From the cell containing the given text, extract its center point as [X, Y] coordinate. 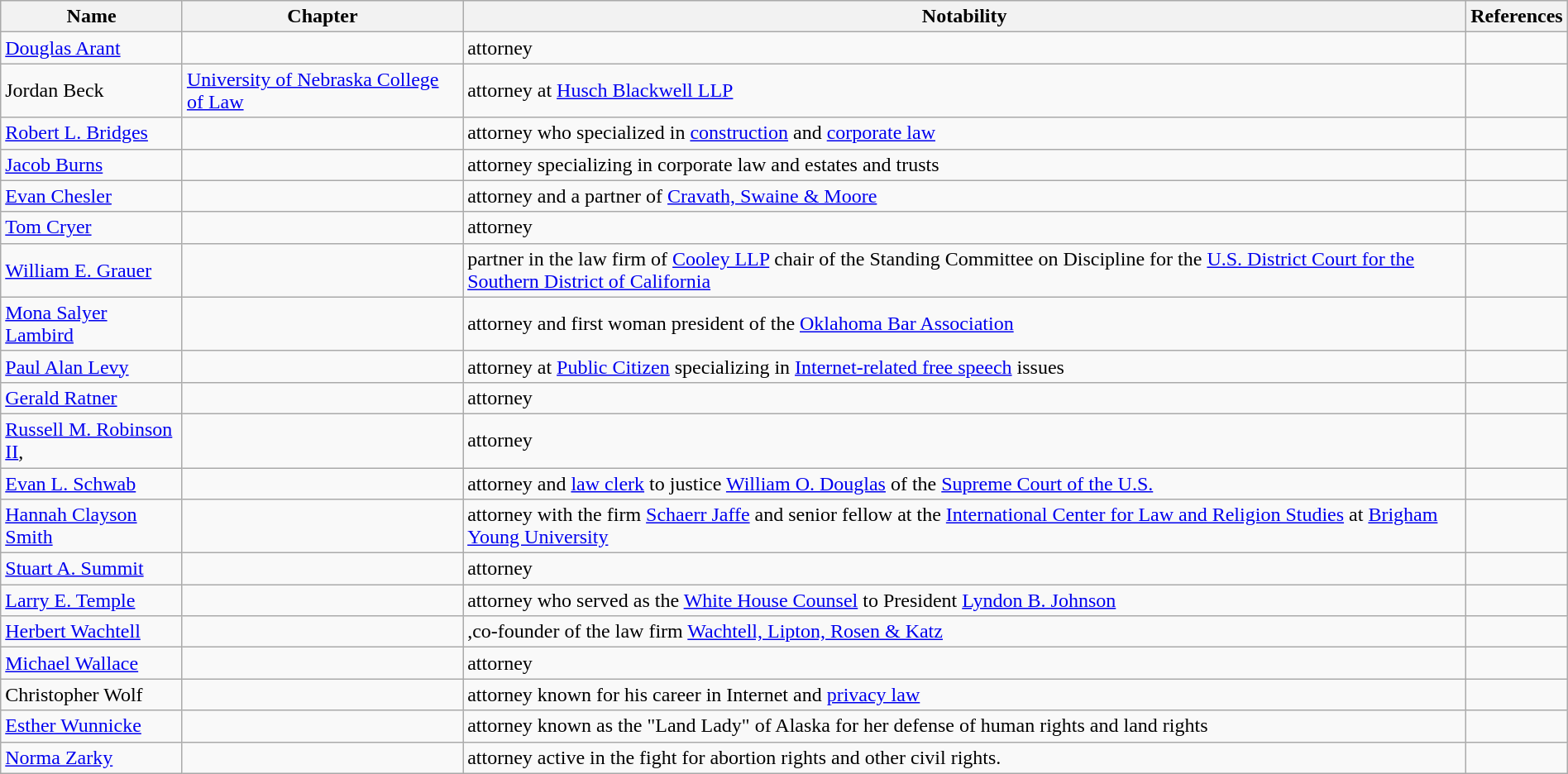
Tom Cryer [92, 227]
Herbert Wachtell [92, 632]
William E. Grauer [92, 270]
Notability [964, 17]
attorney and a partner of Cravath, Swaine & Moore [964, 196]
Michael Wallace [92, 663]
attorney at Husch Blackwell LLP [964, 91]
Jacob Burns [92, 165]
attorney and first woman president of the Oklahoma Bar Association [964, 324]
Name [92, 17]
Jordan Beck [92, 91]
Norma Zarky [92, 757]
attorney active in the fight for abortion rights and other civil rights. [964, 757]
attorney and law clerk to justice William O. Douglas of the Supreme Court of the U.S. [964, 484]
Larry E. Temple [92, 600]
Stuart A. Summit [92, 569]
attorney specializing in corporate law and estates and trusts [964, 165]
attorney who specialized in construction and corporate law [964, 133]
Gerald Ratner [92, 398]
Evan Chesler [92, 196]
attorney at Public Citizen specializing in Internet-related free speech issues [964, 366]
Christopher Wolf [92, 695]
Mona Salyer Lambird [92, 324]
attorney with the firm Schaerr Jaffe and senior fellow at the International Center for Law and Religion Studies at Brigham Young University [964, 526]
Chapter [323, 17]
Paul Alan Levy [92, 366]
Esther Wunnicke [92, 726]
attorney known for his career in Internet and privacy law [964, 695]
Douglas Arant [92, 48]
University of Nebraska College of Law [323, 91]
attorney who served as the White House Counsel to President Lyndon B. Johnson [964, 600]
References [1517, 17]
,co-founder of the law firm Wachtell, Lipton, Rosen & Katz [964, 632]
Evan L. Schwab [92, 484]
Hannah Clayson Smith [92, 526]
Robert L. Bridges [92, 133]
attorney known as the "Land Lady" of Alaska for her defense of human rights and land rights [964, 726]
Russell M. Robinson II, [92, 440]
